Scan for the cell matching the given text and deliver its (x, y) coordinate at center. 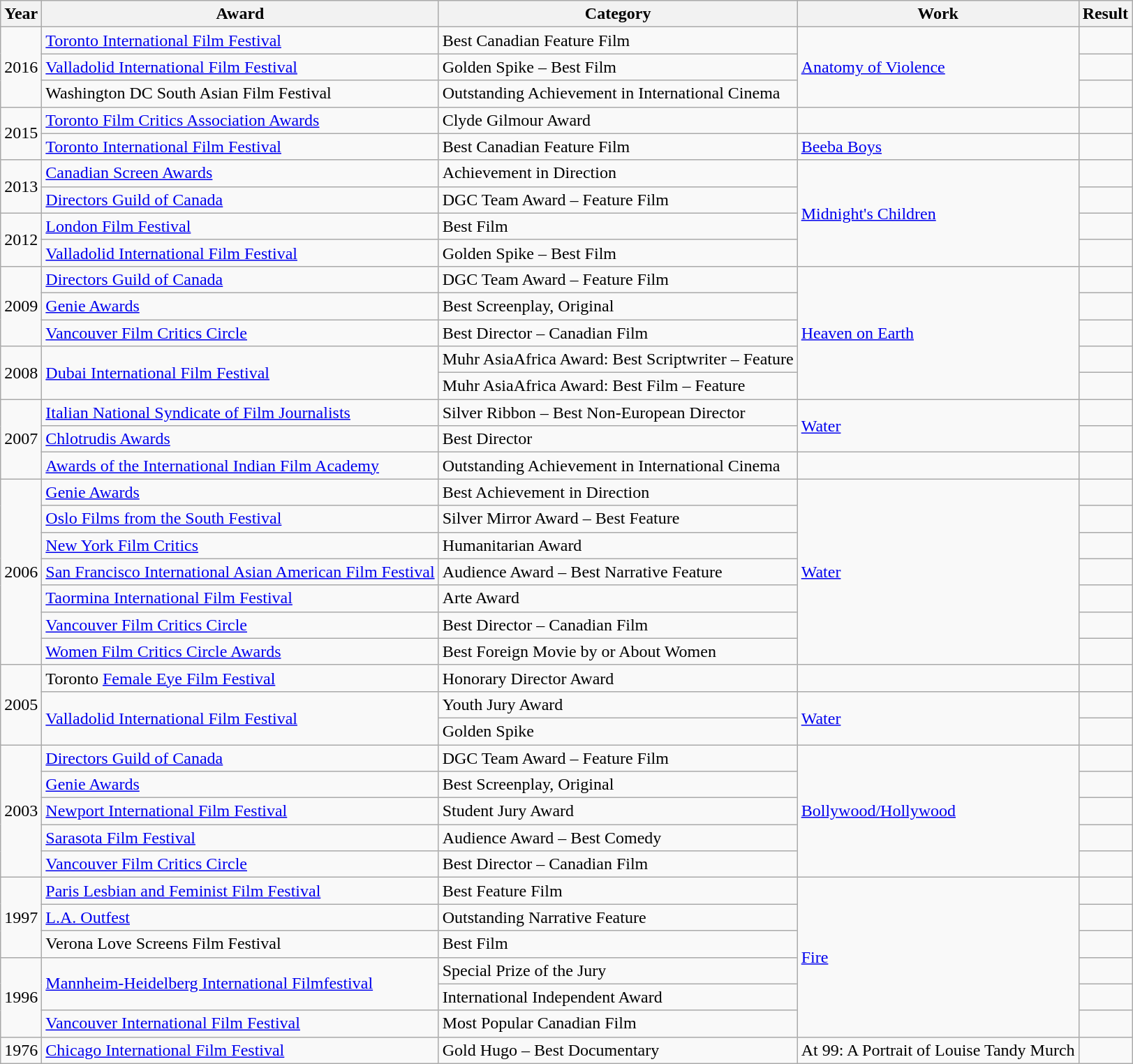
Special Prize of the Jury (618, 970)
Women Film Critics Circle Awards (240, 651)
Outstanding Narrative Feature (618, 917)
2009 (21, 306)
Humanitarian Award (618, 545)
San Francisco International Asian American Film Festival (240, 572)
Toronto Film Critics Association Awards (240, 120)
Awards of the International Indian Film Academy (240, 466)
Best Director (618, 439)
Result (1105, 14)
Most Popular Canadian Film (618, 1024)
Best Foreign Movie by or About Women (618, 651)
Silver Ribbon – Best Non-European Director (618, 413)
Student Jury Award (618, 811)
2015 (21, 133)
Audience Award – Best Narrative Feature (618, 572)
Best Feature Film (618, 891)
2012 (21, 239)
1997 (21, 917)
2016 (21, 67)
Beeba Boys (938, 147)
Bollywood/Hollywood (938, 811)
Mannheim-Heidelberg International Filmfestival (240, 984)
Verona Love Screens Film Festival (240, 944)
Vancouver International Film Festival (240, 1024)
Youth Jury Award (618, 704)
Dubai International Film Festival (240, 373)
Fire (938, 957)
Newport International Film Festival (240, 811)
Muhr AsiaAfrica Award: Best Scriptwriter – Feature (618, 360)
Category (618, 14)
Honorary Director Award (618, 678)
New York Film Critics (240, 545)
Muhr AsiaAfrica Award: Best Film – Feature (618, 386)
Paris Lesbian and Feminist Film Festival (240, 891)
International Independent Award (618, 997)
Audience Award – Best Comedy (618, 838)
Best Achievement in Direction (618, 492)
Gold Hugo – Best Documentary (618, 1050)
L.A. Outfest (240, 917)
Midnight's Children (938, 213)
Golden Spike (618, 731)
Award (240, 14)
Toronto Female Eye Film Festival (240, 678)
2013 (21, 186)
London Film Festival (240, 226)
1996 (21, 997)
1976 (21, 1050)
2006 (21, 572)
Silver Mirror Award – Best Feature (618, 519)
At 99: A Portrait of Louise Tandy Murch (938, 1050)
Chicago International Film Festival (240, 1050)
Oslo Films from the South Festival (240, 519)
Sarasota Film Festival (240, 838)
Canadian Screen Awards (240, 173)
2008 (21, 373)
Anatomy of Violence (938, 67)
2007 (21, 439)
2003 (21, 811)
Taormina International Film Festival (240, 598)
Arte Award (618, 598)
Year (21, 14)
Washington DC South Asian Film Festival (240, 94)
Achievement in Direction (618, 173)
Work (938, 14)
Heaven on Earth (938, 332)
Italian National Syndicate of Film Journalists (240, 413)
2005 (21, 704)
Chlotrudis Awards (240, 439)
Clyde Gilmour Award (618, 120)
